Output the (X, Y) coordinate of the center of the cell containing the given text.  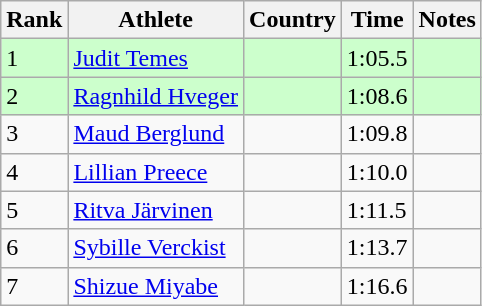
Lillian Preece (156, 172)
Time (377, 20)
Country (293, 20)
7 (34, 286)
3 (34, 134)
2 (34, 96)
6 (34, 248)
Rank (34, 20)
1:13.7 (377, 248)
1:05.5 (377, 58)
Notes (447, 20)
1:08.6 (377, 96)
4 (34, 172)
1:09.8 (377, 134)
5 (34, 210)
1:11.5 (377, 210)
Ragnhild Hveger (156, 96)
Maud Berglund (156, 134)
Shizue Miyabe (156, 286)
Sybille Verckist (156, 248)
Athlete (156, 20)
Ritva Järvinen (156, 210)
1 (34, 58)
1:10.0 (377, 172)
Judit Temes (156, 58)
1:16.6 (377, 286)
